Locate the cell with the specified text and output its (X, Y) center coordinate. 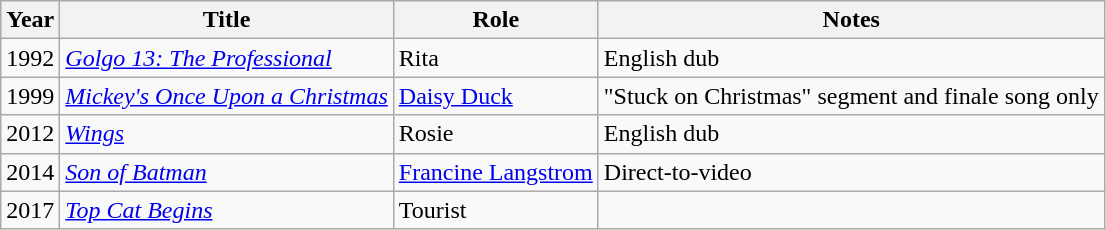
Son of Batman (226, 172)
2017 (30, 210)
Francine Langstrom (496, 172)
Direct-to-video (851, 172)
Role (496, 20)
Rita (496, 58)
Rosie (496, 134)
Year (30, 20)
Tourist (496, 210)
1999 (30, 96)
Daisy Duck (496, 96)
Notes (851, 20)
1992 (30, 58)
2014 (30, 172)
Wings (226, 134)
2012 (30, 134)
Title (226, 20)
Top Cat Begins (226, 210)
"Stuck on Christmas" segment and finale song only (851, 96)
Mickey's Once Upon a Christmas (226, 96)
Golgo 13: The Professional (226, 58)
